Capture the cell that displays the provided text and extract its [x, y] central coordinate. 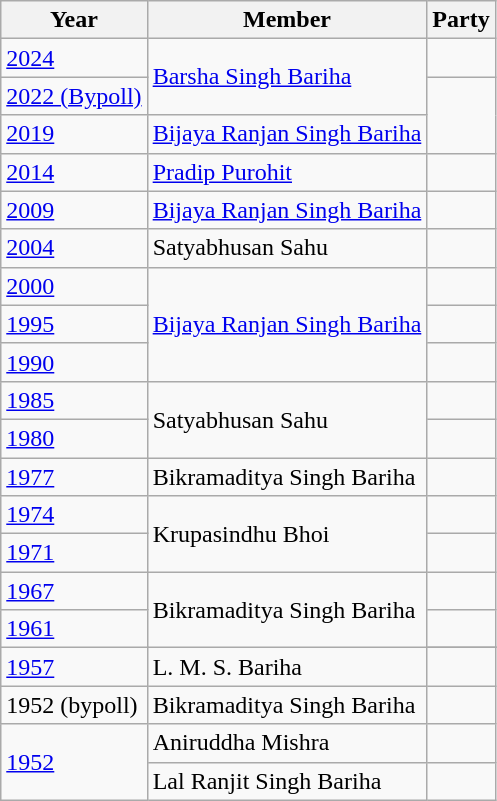
Year [74, 20]
2000 [74, 286]
L. M. S. Bariha [287, 667]
2009 [74, 210]
2019 [74, 134]
Party [461, 20]
1995 [74, 324]
Member [287, 20]
1967 [74, 591]
Pradip Purohit [287, 172]
Krupasindhu Bhoi [287, 534]
1957 [74, 667]
2014 [74, 172]
1977 [74, 477]
2024 [74, 58]
1974 [74, 515]
1952 [74, 762]
1971 [74, 553]
2022 (Bypoll) [74, 96]
Barsha Singh Bariha [287, 77]
1990 [74, 362]
1980 [74, 438]
1952 (bypoll) [74, 705]
Lal Ranjit Singh Bariha [287, 781]
2004 [74, 248]
1985 [74, 400]
Aniruddha Mishra [287, 743]
1961 [74, 629]
